Return [X, Y] of the center of cell containing provided text 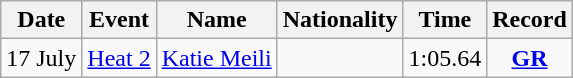
Event [119, 20]
GR [530, 58]
1:05.64 [445, 58]
Time [445, 20]
17 July [42, 58]
Record [530, 20]
Heat 2 [119, 58]
Date [42, 20]
Nationality [340, 20]
Name [216, 20]
Katie Meili [216, 58]
